Find where the given text appears and provide that cell's center as [x, y] coordinate. 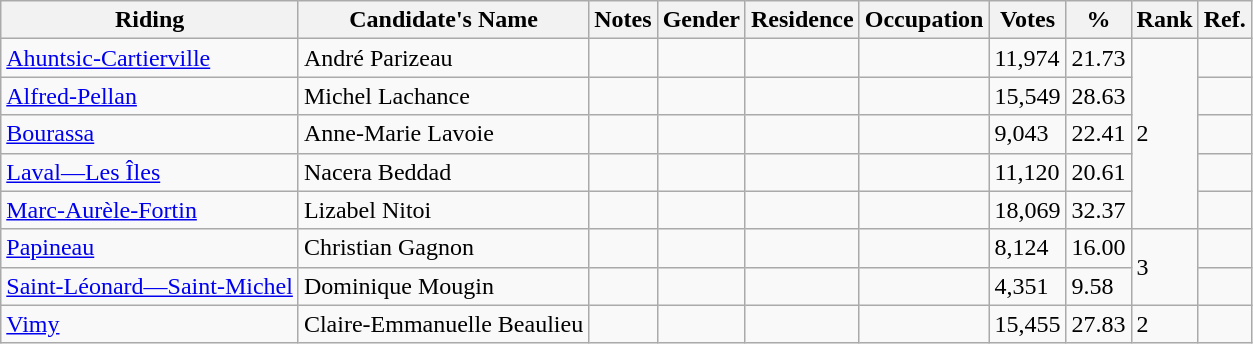
27.83 [1098, 324]
Residence [802, 20]
Marc-Aurèle-Fortin [150, 210]
11,974 [1028, 58]
André Parizeau [443, 58]
Lizabel Nitoi [443, 210]
Vimy [150, 324]
28.63 [1098, 96]
Riding [150, 20]
Ref. [1224, 20]
Laval—Les Îles [150, 172]
18,069 [1028, 210]
Rank [1164, 20]
Alfred-Pellan [150, 96]
Candidate's Name [443, 20]
4,351 [1028, 286]
22.41 [1098, 134]
Christian Gagnon [443, 248]
Dominique Mougin [443, 286]
9,043 [1028, 134]
32.37 [1098, 210]
Ahuntsic-Cartierville [150, 58]
% [1098, 20]
15,455 [1028, 324]
21.73 [1098, 58]
Michel Lachance [443, 96]
Notes [623, 20]
9.58 [1098, 286]
16.00 [1098, 248]
Claire-Emmanuelle Beaulieu [443, 324]
Bourassa [150, 134]
Gender [701, 20]
20.61 [1098, 172]
15,549 [1028, 96]
Anne-Marie Lavoie [443, 134]
11,120 [1028, 172]
Nacera Beddad [443, 172]
Saint-Léonard—Saint-Michel [150, 286]
3 [1164, 267]
Papineau [150, 248]
Occupation [924, 20]
Votes [1028, 20]
8,124 [1028, 248]
